Output the (x, y) coordinate of the center of the cell containing the given text.  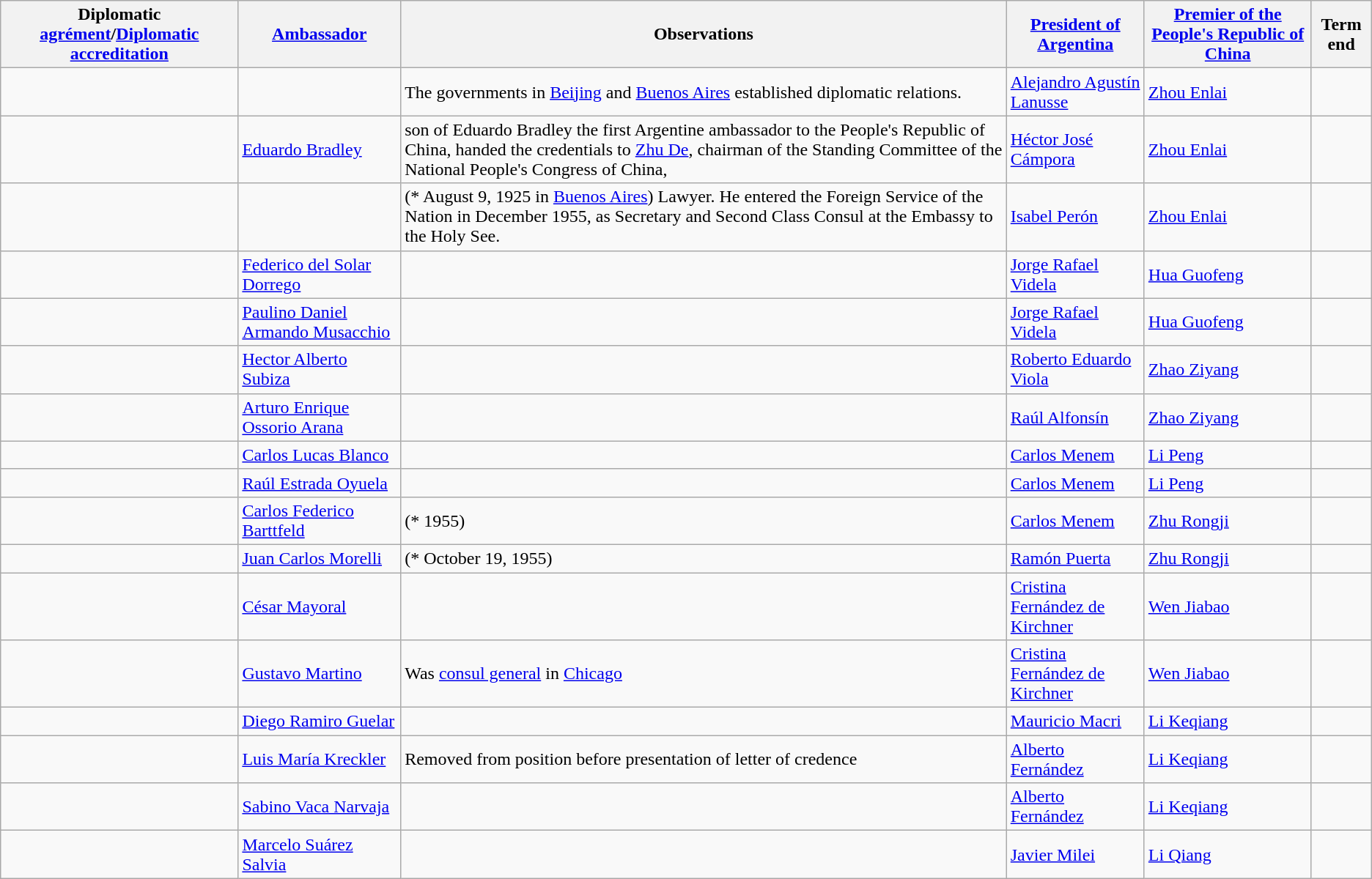
Was consul general in Chicago (704, 674)
Observations (704, 34)
Luis María Kreckler (320, 759)
Mauricio Macri (1075, 722)
Eduardo Bradley (320, 149)
Federico del Solar Dorrego (320, 274)
Term end (1341, 34)
Alejandro Agustín Lanusse (1075, 92)
Ramón Puerta (1075, 558)
Gustavo Martino (320, 674)
Hector Alberto Subiza (320, 369)
Ambassador (320, 34)
Isabel Perón (1075, 217)
Removed from position before presentation of letter of credence (704, 759)
Diego Ramiro Guelar (320, 722)
Roberto Eduardo Viola (1075, 369)
President of Argentina (1075, 34)
Premier of the People's Republic of China (1228, 34)
Javier Milei (1075, 854)
Paulino Daniel Armando Musacchio (320, 322)
Li Qiang (1228, 854)
Arturo Enrique Ossorio Arana (320, 418)
Diplomatic agrément/Diplomatic accreditation (119, 34)
(* October 19, 1955) (704, 558)
Raúl Estrada Oyuela (320, 483)
Carlos Federico Barttfeld (320, 520)
Marcelo Suárez Salvia (320, 854)
Héctor José Cámpora (1075, 149)
César Mayoral (320, 607)
Sabino Vaca Narvaja (320, 807)
Carlos Lucas Blanco (320, 455)
Raúl Alfonsín (1075, 418)
(* 1955) (704, 520)
Juan Carlos Morelli (320, 558)
The governments in Beijing and Buenos Aires established diplomatic relations. (704, 92)
